Detect which cell encompasses the target text, then output its (x, y) center coordinate. 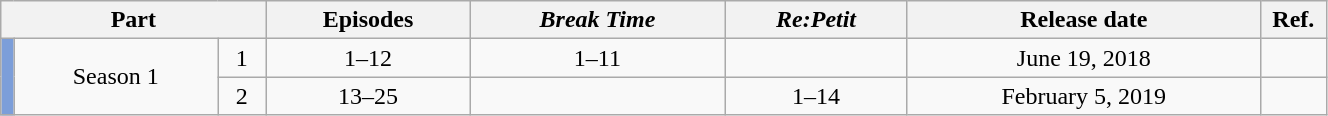
1–12 (368, 58)
Season 1 (116, 77)
13–25 (368, 96)
2 (242, 96)
1–14 (816, 96)
Part (134, 20)
Ref. (1293, 20)
June 19, 2018 (1084, 58)
February 5, 2019 (1084, 96)
Re:Petit (816, 20)
1–11 (598, 58)
1 (242, 58)
Episodes (368, 20)
Release date (1084, 20)
Break Time (598, 20)
